Return [X, Y] of the center of cell containing provided text 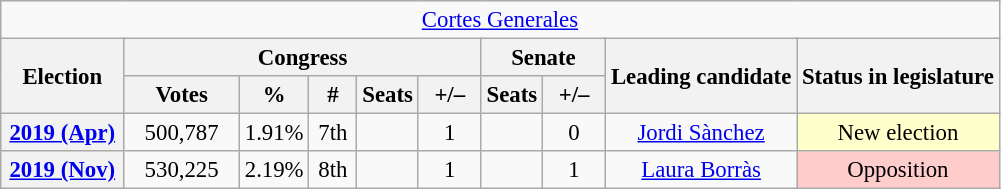
2019 (Nov) [62, 170]
8th [333, 170]
Opposition [898, 170]
Leading candidate [702, 76]
530,225 [182, 170]
Senate [543, 58]
1.91% [274, 133]
500,787 [182, 133]
2.19% [274, 170]
2019 (Apr) [62, 133]
7th [333, 133]
Cortes Generales [500, 20]
Status in legislature [898, 76]
# [333, 95]
0 [574, 133]
Votes [182, 95]
Election [62, 76]
% [274, 95]
Congress [302, 58]
New election [898, 133]
Jordi Sànchez [702, 133]
Laura Borràs [702, 170]
